Scan for the cell matching the given text and deliver its (X, Y) coordinate at center. 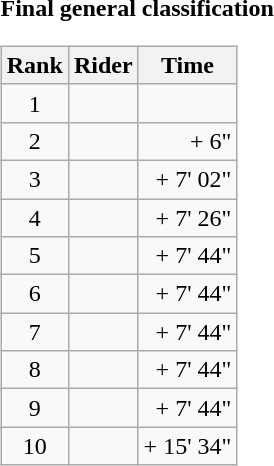
3 (34, 179)
+ 6" (188, 141)
Time (188, 65)
10 (34, 446)
7 (34, 332)
Rider (103, 65)
Rank (34, 65)
5 (34, 256)
4 (34, 217)
+ 7' 26" (188, 217)
6 (34, 294)
+ 7' 02" (188, 179)
+ 15' 34" (188, 446)
9 (34, 408)
1 (34, 103)
8 (34, 370)
2 (34, 141)
